Find where the given text appears and provide that cell's center as [x, y] coordinate. 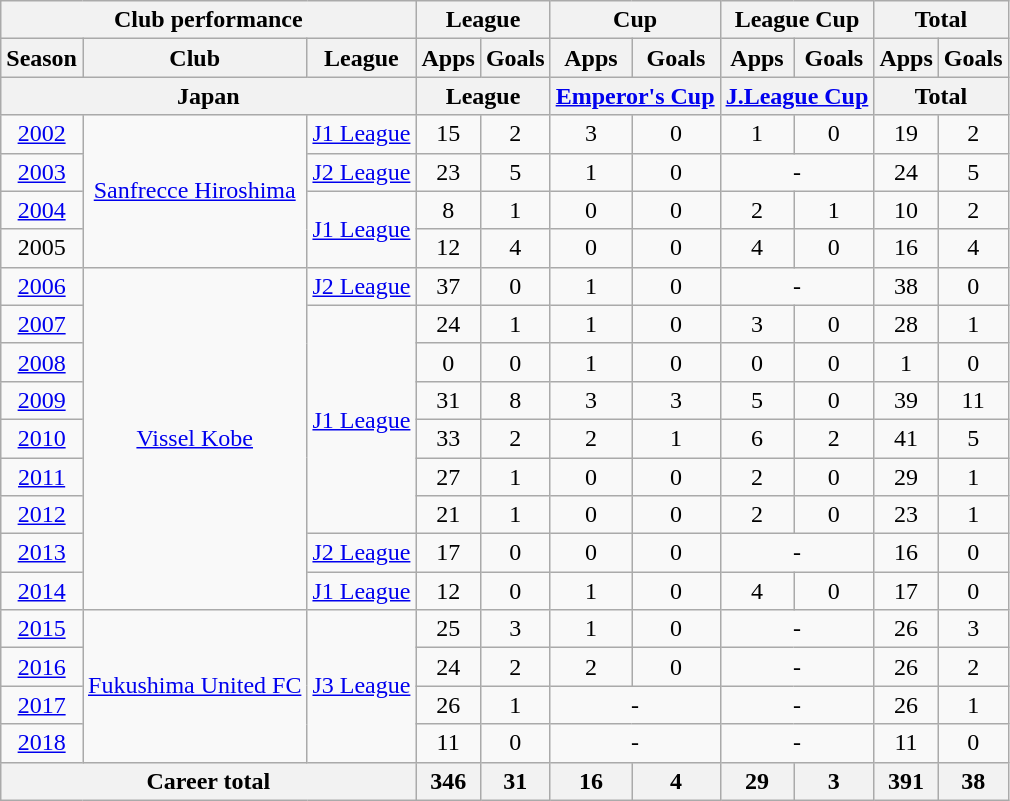
2005 [42, 248]
2009 [42, 400]
21 [448, 515]
2016 [42, 667]
2013 [42, 553]
Vissel Kobe [194, 438]
Emperor's Cup [635, 96]
15 [448, 134]
6 [757, 438]
Club [194, 58]
2007 [42, 324]
2006 [42, 286]
346 [448, 781]
Cup [635, 20]
2002 [42, 134]
2012 [42, 515]
2018 [42, 743]
41 [906, 438]
League Cup [797, 20]
2008 [42, 362]
2014 [42, 591]
Sanfrecce Hiroshima [194, 191]
2015 [42, 629]
28 [906, 324]
Japan [208, 96]
2011 [42, 477]
J3 League [362, 686]
37 [448, 286]
25 [448, 629]
2004 [42, 210]
391 [906, 781]
10 [906, 210]
19 [906, 134]
33 [448, 438]
Fukushima United FC [194, 686]
2010 [42, 438]
27 [448, 477]
Season [42, 58]
Club performance [208, 20]
2003 [42, 172]
Career total [208, 781]
J.League Cup [797, 96]
39 [906, 400]
2017 [42, 705]
